From the cell containing the given text, extract its center point as (X, Y) coordinate. 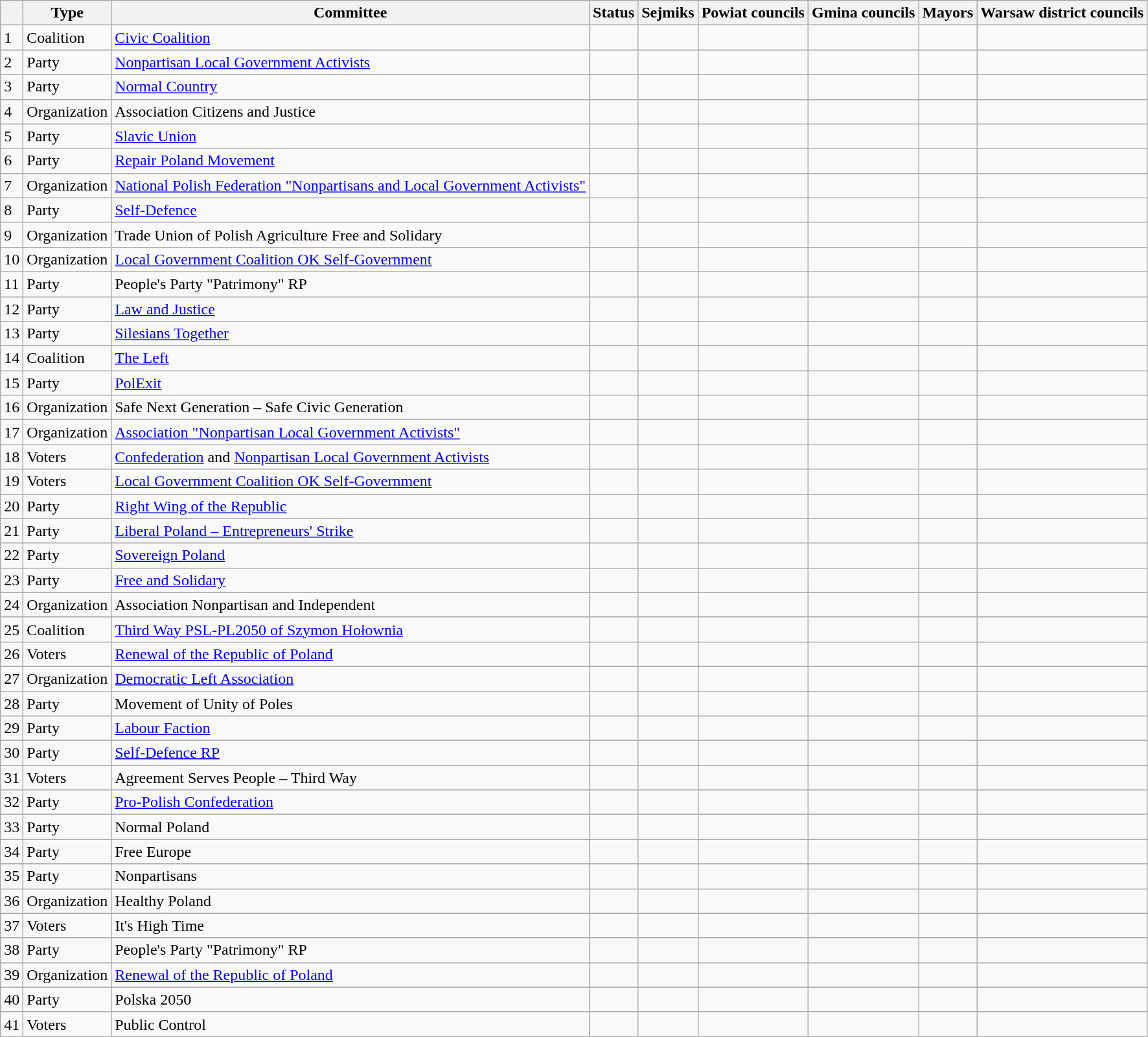
19 (12, 482)
Slavic Union (350, 136)
14 (12, 358)
Right Wing of the Republic (350, 506)
Committee (350, 13)
4 (12, 111)
13 (12, 334)
20 (12, 506)
Warsaw district councils (1062, 13)
Democratic Left Association (350, 679)
Gmina councils (863, 13)
16 (12, 408)
35 (12, 876)
40 (12, 999)
Liberal Poland – Entrepreneurs' Strike (350, 531)
Mayors (948, 13)
28 (12, 703)
10 (12, 259)
Agreement Serves People – Third Way (350, 778)
3 (12, 87)
Type (67, 13)
17 (12, 432)
Labour Faction (350, 728)
8 (12, 210)
18 (12, 457)
12 (12, 309)
41 (12, 1024)
Powiat councils (753, 13)
25 (12, 629)
Trade Union of Polish Agriculture Free and Solidary (350, 235)
Pro-Polish Confederation (350, 802)
15 (12, 383)
Association Citizens and Justice (350, 111)
32 (12, 802)
National Polish Federation "Nonpartisans and Local Government Activists" (350, 185)
24 (12, 605)
Public Control (350, 1024)
PolExit (350, 383)
34 (12, 852)
Free and Solidary (350, 580)
38 (12, 950)
6 (12, 161)
39 (12, 975)
Normal Poland (350, 827)
22 (12, 555)
31 (12, 778)
Law and Justice (350, 309)
Safe Next Generation – Safe Civic Generation (350, 408)
27 (12, 679)
Silesians Together (350, 334)
2 (12, 62)
Nonpartisan Local Government Activists (350, 62)
Self-Defence RP (350, 753)
Sejmiks (668, 13)
33 (12, 827)
Polska 2050 (350, 999)
1 (12, 38)
37 (12, 926)
29 (12, 728)
Normal Country (350, 87)
Civic Coalition (350, 38)
It's High Time (350, 926)
Healthy Poland (350, 901)
The Left (350, 358)
Nonpartisans (350, 876)
Status (614, 13)
11 (12, 284)
Association "Nonpartisan Local Government Activists" (350, 432)
Free Europe (350, 852)
Repair Poland Movement (350, 161)
Third Way PSL-PL2050 of Szymon Hołownia (350, 629)
36 (12, 901)
Association Nonpartisan and Independent (350, 605)
26 (12, 654)
21 (12, 531)
5 (12, 136)
Self-Defence (350, 210)
23 (12, 580)
7 (12, 185)
9 (12, 235)
Movement of Unity of Poles (350, 703)
Confederation and Nonpartisan Local Government Activists (350, 457)
30 (12, 753)
Sovereign Poland (350, 555)
